Return [X, Y] of the center of cell containing provided text 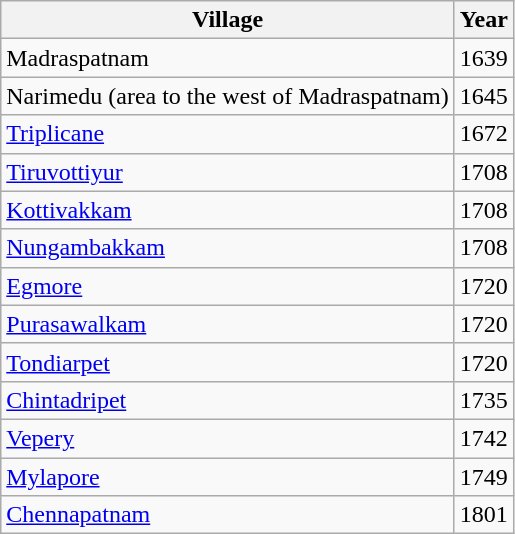
Mylapore [228, 477]
1639 [484, 58]
Vepery [228, 438]
Tiruvottiyur [228, 172]
1645 [484, 96]
Madraspatnam [228, 58]
Village [228, 20]
Narimedu (area to the west of Madraspatnam) [228, 96]
Year [484, 20]
Nungambakkam [228, 248]
Chintadripet [228, 400]
1735 [484, 400]
1801 [484, 515]
1672 [484, 134]
Chennapatnam [228, 515]
Tondiarpet [228, 362]
Kottivakkam [228, 210]
Purasawalkam [228, 324]
Triplicane [228, 134]
1742 [484, 438]
1749 [484, 477]
Egmore [228, 286]
